Provide the (X, Y) coordinate of the cell's center where the given text is located.  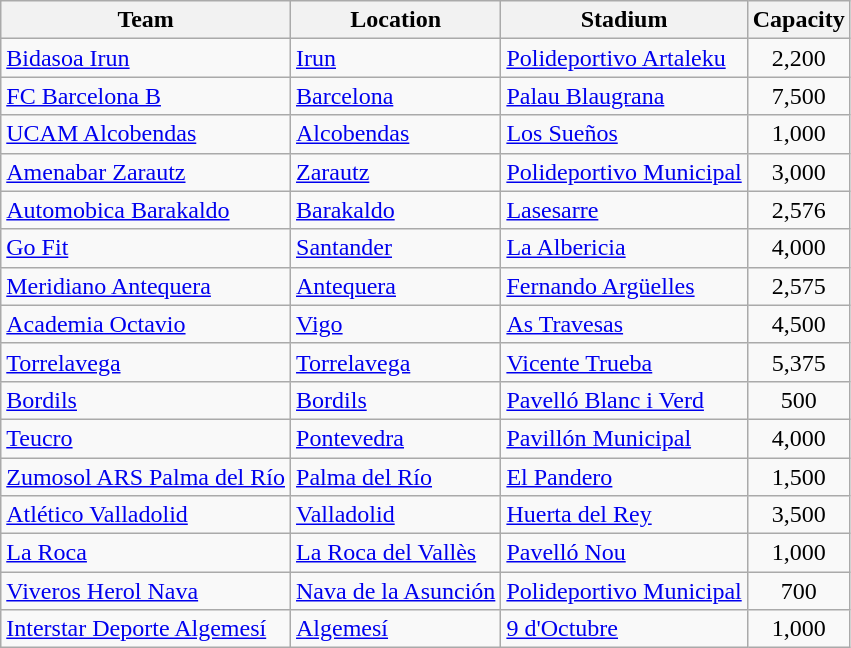
5,375 (798, 362)
Zarautz (396, 172)
Algemesí (396, 629)
Pontevedra (396, 438)
Go Fit (146, 248)
Antequera (396, 286)
Amenabar Zarautz (146, 172)
UCAM Alcobendas (146, 134)
Huerta del Rey (624, 515)
Automobica Barakaldo (146, 210)
Vigo (396, 324)
El Pandero (624, 477)
Vicente Trueba (624, 362)
Capacity (798, 20)
Atlético Valladolid (146, 515)
Stadium (624, 20)
3,000 (798, 172)
Barcelona (396, 96)
Academia Octavio (146, 324)
La Albericia (624, 248)
Pavillón Municipal (624, 438)
Lasesarre (624, 210)
Interstar Deporte Algemesí (146, 629)
Pavelló Nou (624, 553)
Alcobendas (396, 134)
Palma del Río (396, 477)
Irun (396, 58)
Location (396, 20)
Team (146, 20)
500 (798, 400)
Viveros Herol Nava (146, 591)
3,500 (798, 515)
Los Sueños (624, 134)
Zumosol ARS Palma del Río (146, 477)
4,500 (798, 324)
7,500 (798, 96)
FC Barcelona B (146, 96)
Barakaldo (396, 210)
Palau Blaugrana (624, 96)
700 (798, 591)
Bidasoa Irun (146, 58)
La Roca (146, 553)
Meridiano Antequera (146, 286)
Pavelló Blanc i Verd (624, 400)
La Roca del Vallès (396, 553)
1,500 (798, 477)
9 d'Octubre (624, 629)
2,576 (798, 210)
As Travesas (624, 324)
Polideportivo Artaleku (624, 58)
Teucro (146, 438)
Santander (396, 248)
Fernando Argüelles (624, 286)
2,200 (798, 58)
Nava de la Asunción (396, 591)
2,575 (798, 286)
Valladolid (396, 515)
